Scan for the cell matching the given text and deliver its [X, Y] coordinate at center. 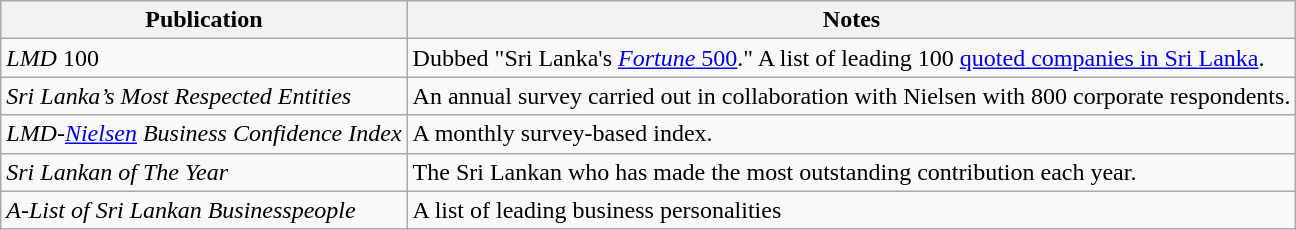
A monthly survey-based index. [852, 134]
Dubbed "Sri Lanka's Fortune 500." A list of leading 100 quoted companies in Sri Lanka. [852, 58]
Notes [852, 20]
Sri Lanka’s Most Respected Entities [204, 96]
LMD 100 [204, 58]
An annual survey carried out in collaboration with Nielsen with 800 corporate respondents. [852, 96]
The Sri Lankan who has made the most outstanding contribution each year. [852, 172]
Sri Lankan of The Year [204, 172]
A list of leading business personalities [852, 210]
Publication [204, 20]
LMD-Nielsen Business Confidence Index [204, 134]
A-List of Sri Lankan Businesspeople [204, 210]
